Determine the [x, y] coordinate at the center of the cell enclosing the given text.  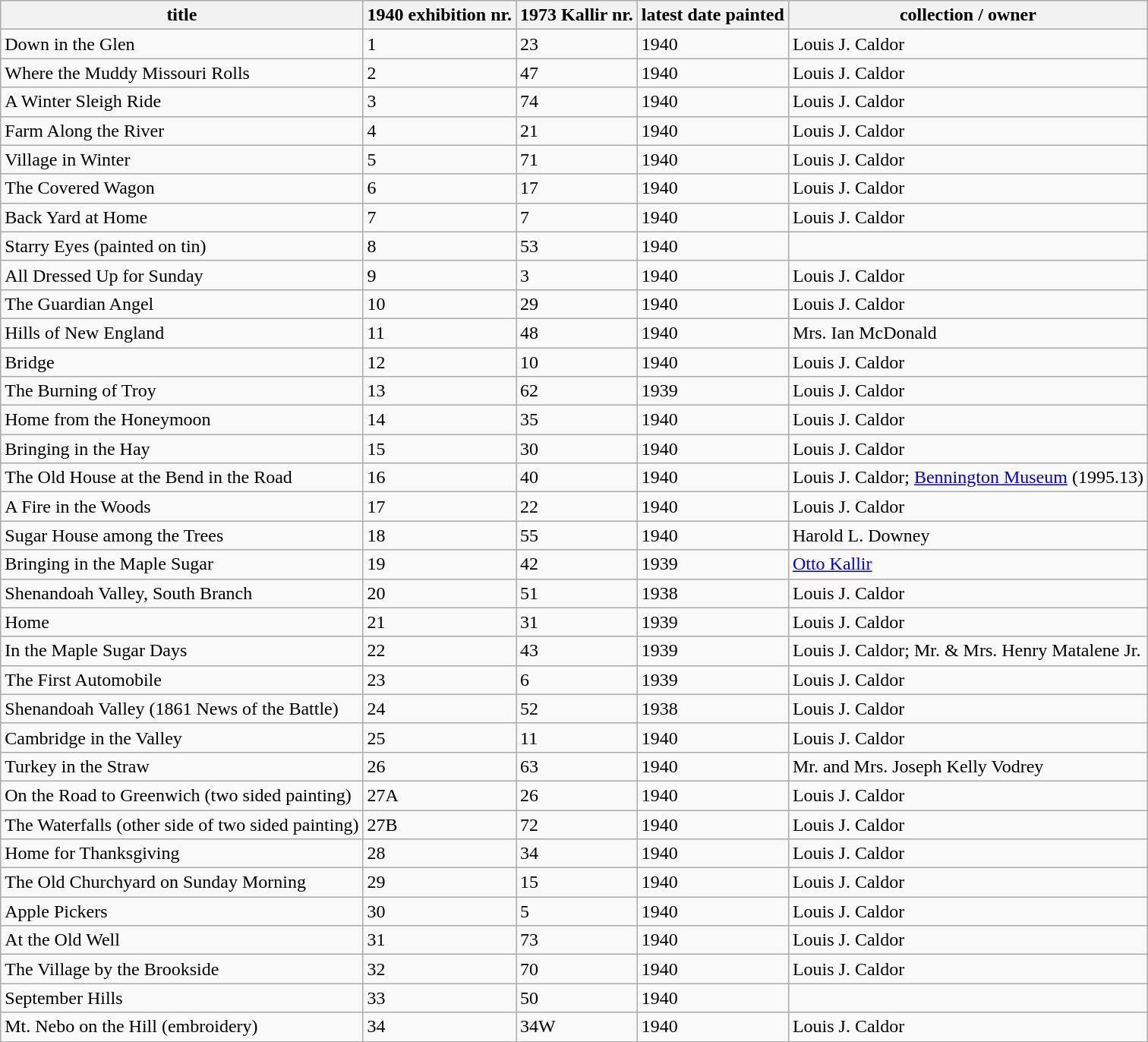
34W [577, 1027]
16 [440, 478]
Otto Kallir [967, 564]
72 [577, 824]
All Dressed Up for Sunday [182, 275]
Bringing in the Hay [182, 449]
51 [577, 593]
25 [440, 737]
14 [440, 420]
Home from the Honeymoon [182, 420]
18 [440, 535]
latest date painted [712, 15]
Home [182, 622]
13 [440, 391]
Shenandoah Valley (1861 News of the Battle) [182, 709]
The Old House at the Bend in the Road [182, 478]
Apple Pickers [182, 911]
62 [577, 391]
Harold L. Downey [967, 535]
32 [440, 969]
2 [440, 73]
Mrs. Ian McDonald [967, 333]
43 [577, 651]
The Burning of Troy [182, 391]
Cambridge in the Valley [182, 737]
12 [440, 362]
Back Yard at Home [182, 217]
Sugar House among the Trees [182, 535]
19 [440, 564]
Home for Thanksgiving [182, 854]
Village in Winter [182, 159]
In the Maple Sugar Days [182, 651]
The Old Churchyard on Sunday Morning [182, 883]
Bringing in the Maple Sugar [182, 564]
24 [440, 709]
September Hills [182, 998]
Shenandoah Valley, South Branch [182, 593]
Mr. and Mrs. Joseph Kelly Vodrey [967, 766]
33 [440, 998]
The Village by the Brookside [182, 969]
Farm Along the River [182, 131]
40 [577, 478]
74 [577, 102]
20 [440, 593]
Starry Eyes (painted on tin) [182, 246]
55 [577, 535]
Mt. Nebo on the Hill (embroidery) [182, 1027]
71 [577, 159]
52 [577, 709]
27B [440, 824]
Bridge [182, 362]
The First Automobile [182, 680]
title [182, 15]
Hills of New England [182, 333]
The Covered Wagon [182, 188]
53 [577, 246]
35 [577, 420]
47 [577, 73]
Turkey in the Straw [182, 766]
28 [440, 854]
Where the Muddy Missouri Rolls [182, 73]
70 [577, 969]
1973 Kallir nr. [577, 15]
Louis J. Caldor; Bennington Museum (1995.13) [967, 478]
50 [577, 998]
A Winter Sleigh Ride [182, 102]
A Fire in the Woods [182, 507]
73 [577, 940]
1940 exhibition nr. [440, 15]
48 [577, 333]
63 [577, 766]
9 [440, 275]
8 [440, 246]
At the Old Well [182, 940]
Down in the Glen [182, 44]
collection / owner [967, 15]
4 [440, 131]
27A [440, 795]
42 [577, 564]
The Waterfalls (other side of two sided painting) [182, 824]
Louis J. Caldor; Mr. & Mrs. Henry Matalene Jr. [967, 651]
On the Road to Greenwich (two sided painting) [182, 795]
1 [440, 44]
The Guardian Angel [182, 304]
